Pinpoint the cell where the given text exists, returning its [x, y] midpoint coordinate. 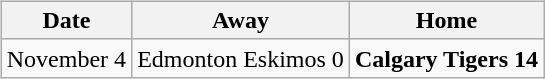
Date [66, 20]
Calgary Tigers 14 [446, 58]
Away [241, 20]
November 4 [66, 58]
Home [446, 20]
Edmonton Eskimos 0 [241, 58]
